Pinpoint the cell where the given text exists, returning its [x, y] midpoint coordinate. 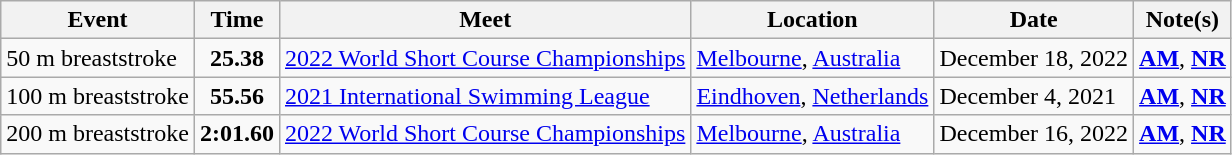
55.56 [236, 96]
2:01.60 [236, 134]
Event [98, 20]
Note(s) [1183, 20]
December 18, 2022 [1034, 58]
Date [1034, 20]
2021 International Swimming League [484, 96]
100 m breaststroke [98, 96]
Location [812, 20]
25.38 [236, 58]
50 m breaststroke [98, 58]
Meet [484, 20]
December 16, 2022 [1034, 134]
December 4, 2021 [1034, 96]
Eindhoven, Netherlands [812, 96]
200 m breaststroke [98, 134]
Time [236, 20]
